Pinpoint the cell where the given text exists, returning its [x, y] midpoint coordinate. 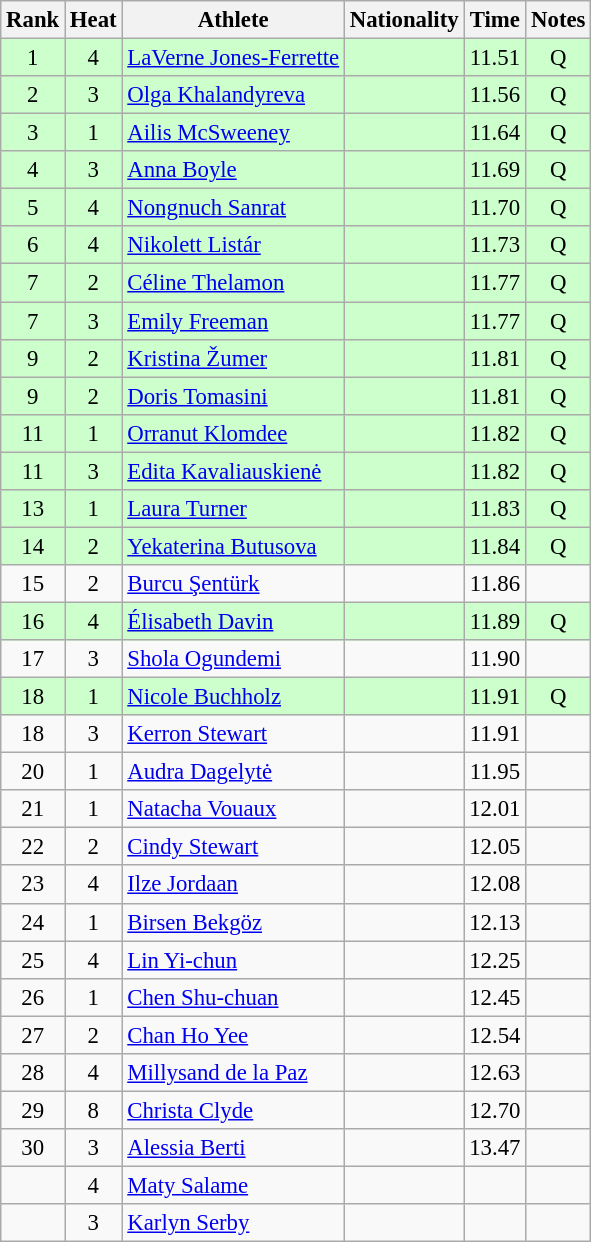
11.51 [495, 58]
11.64 [495, 133]
Christa Clyde [233, 1110]
11.89 [495, 621]
11.84 [495, 546]
28 [33, 1073]
Doris Tomasini [233, 396]
8 [94, 1110]
21 [33, 809]
25 [33, 960]
23 [33, 885]
Laura Turner [233, 509]
6 [33, 245]
Time [495, 20]
Emily Freeman [233, 321]
Nikolett Listár [233, 245]
Heat [94, 20]
Ilze Jordaan [233, 885]
Céline Thelamon [233, 283]
12.05 [495, 847]
14 [33, 546]
Cindy Stewart [233, 847]
Audra Dagelytė [233, 772]
12.25 [495, 960]
Kristina Žumer [233, 358]
Nongnuch Sanrat [233, 208]
Yekaterina Butusova [233, 546]
Nicole Buchholz [233, 697]
Élisabeth Davin [233, 621]
26 [33, 997]
LaVerne Jones-Ferrette [233, 58]
Natacha Vouaux [233, 809]
12.13 [495, 922]
Anna Boyle [233, 170]
Ailis McSweeney [233, 133]
5 [33, 208]
24 [33, 922]
11.86 [495, 584]
11.56 [495, 95]
12.45 [495, 997]
12.08 [495, 885]
12.01 [495, 809]
27 [33, 1035]
17 [33, 659]
Athlete [233, 20]
11.83 [495, 509]
11.95 [495, 772]
20 [33, 772]
Nationality [404, 20]
22 [33, 847]
12.63 [495, 1073]
Shola Ogundemi [233, 659]
Karlyn Serby [233, 1223]
13 [33, 509]
11.90 [495, 659]
Kerron Stewart [233, 734]
11.73 [495, 245]
Rank [33, 20]
Alessia Berti [233, 1148]
29 [33, 1110]
13.47 [495, 1148]
Edita Kavaliauskienė [233, 471]
11.69 [495, 170]
Burcu Şentürk [233, 584]
Notes [558, 20]
Orranut Klomdee [233, 433]
Lin Yi-chun [233, 960]
Chan Ho Yee [233, 1035]
12.70 [495, 1110]
Olga Khalandyreva [233, 95]
12.54 [495, 1035]
Millysand de la Paz [233, 1073]
Birsen Bekgöz [233, 922]
16 [33, 621]
11.70 [495, 208]
Chen Shu-chuan [233, 997]
15 [33, 584]
Maty Salame [233, 1185]
30 [33, 1148]
